For the text-containing cell, return its midpoint in [x, y] coordinate format. 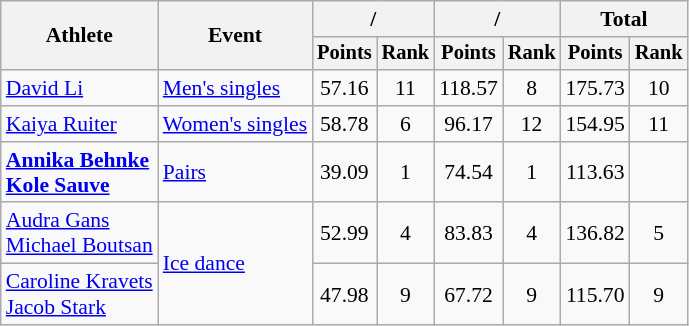
Event [235, 36]
74.54 [468, 172]
154.95 [594, 124]
Annika BehnkeKole Sauve [80, 172]
118.57 [468, 88]
39.09 [344, 172]
175.73 [594, 88]
Ice dance [235, 264]
58.78 [344, 124]
47.98 [344, 294]
115.70 [594, 294]
6 [406, 124]
67.72 [468, 294]
Men's singles [235, 88]
10 [659, 88]
96.17 [468, 124]
113.63 [594, 172]
8 [532, 88]
Pairs [235, 172]
136.82 [594, 234]
57.16 [344, 88]
Total [624, 19]
52.99 [344, 234]
Kaiya Ruiter [80, 124]
Women's singles [235, 124]
12 [532, 124]
83.83 [468, 234]
Audra GansMichael Boutsan [80, 234]
Caroline KravetsJacob Stark [80, 294]
5 [659, 234]
Athlete [80, 36]
David Li [80, 88]
